Scan for the cell matching the given text and deliver its [x, y] coordinate at center. 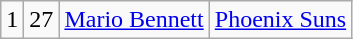
1 [12, 20]
Phoenix Suns [280, 20]
27 [42, 20]
Mario Bennett [134, 20]
